Identify which cell holds the provided text, then report its (X, Y) central coordinate. 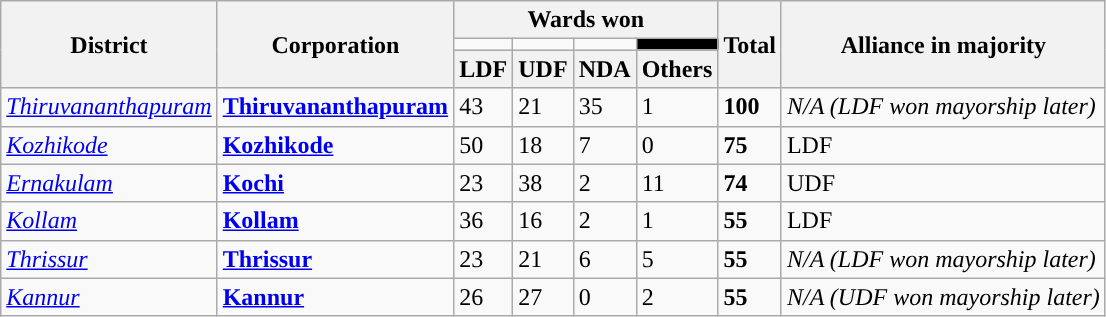
38 (543, 183)
18 (543, 145)
Others (677, 69)
Alliance in majority (943, 44)
50 (484, 145)
6 (604, 259)
7 (604, 145)
27 (543, 297)
100 (750, 107)
35 (604, 107)
NDA (604, 69)
36 (484, 221)
16 (543, 221)
Corporation (335, 44)
11 (677, 183)
Total (750, 44)
26 (484, 297)
5 (677, 259)
District (109, 44)
Kochi (335, 183)
74 (750, 183)
Wards won (586, 20)
43 (484, 107)
N/A (UDF won mayorship later) (943, 297)
Ernakulam (109, 183)
75 (750, 145)
